Locate the cell with the specified text and output its (x, y) center coordinate. 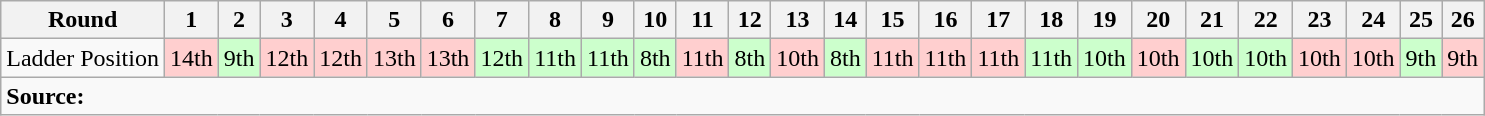
22 (1266, 20)
20 (1158, 20)
10 (655, 20)
4 (341, 20)
18 (1052, 20)
Round (83, 20)
13 (798, 20)
16 (946, 20)
Ladder Position (83, 58)
6 (448, 20)
19 (1105, 20)
11 (702, 20)
7 (502, 20)
9 (608, 20)
14 (845, 20)
25 (1421, 20)
5 (394, 20)
17 (998, 20)
3 (287, 20)
Source: (742, 96)
12 (750, 20)
14th (191, 58)
26 (1463, 20)
2 (239, 20)
1 (191, 20)
8 (556, 20)
21 (1212, 20)
24 (1373, 20)
23 (1320, 20)
15 (892, 20)
